Determine the (X, Y) coordinate at the center of the cell enclosing the given text.  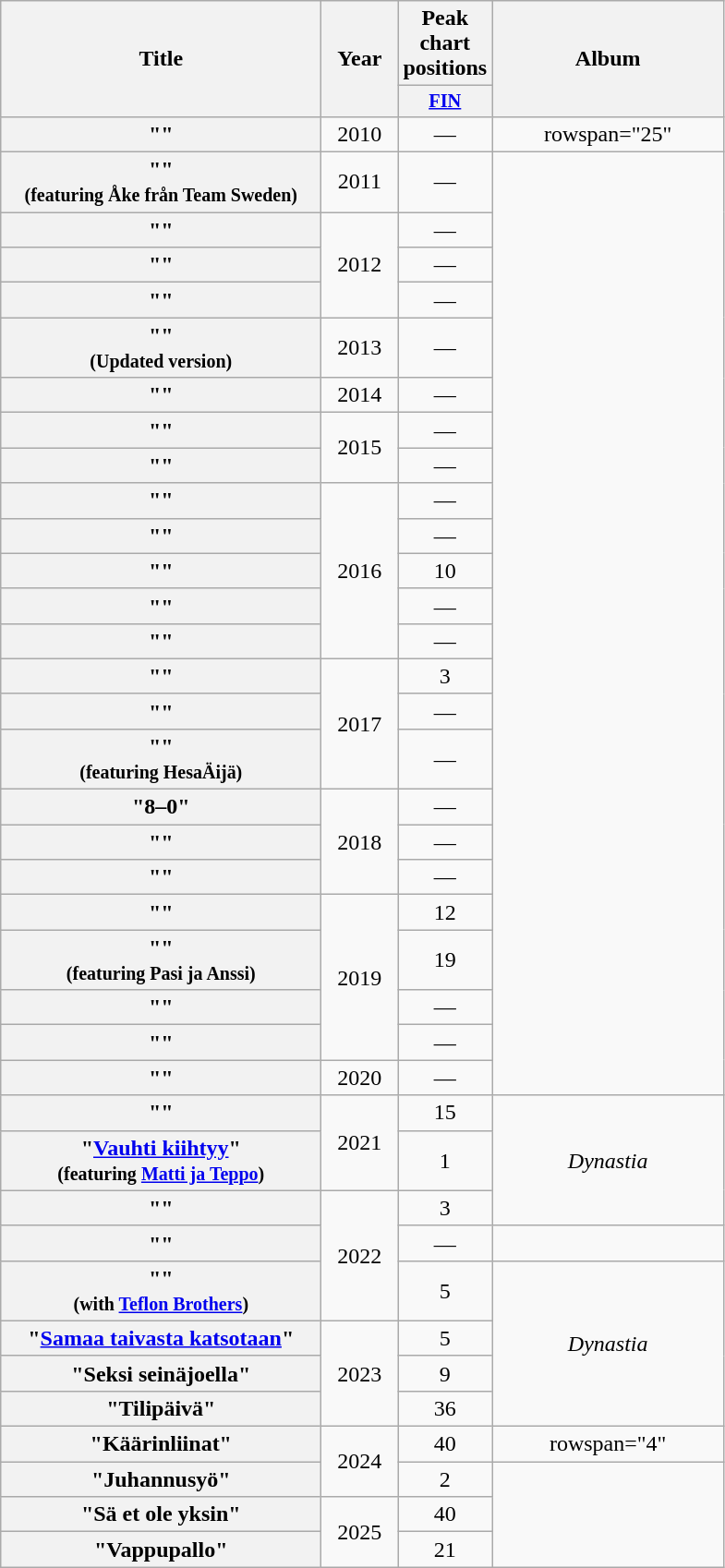
12 (445, 912)
2010 (360, 134)
rowspan="25" (608, 134)
"Vauhti kiihtyy"(featuring Matti ja Teppo) (161, 1160)
19 (445, 960)
""(Updated version) (161, 347)
21 (445, 1550)
2012 (360, 265)
9 (445, 1373)
2 (445, 1479)
2022 (360, 1256)
""(featuring Pasi ja Anssi) (161, 960)
10 (445, 571)
Title (161, 59)
2024 (360, 1462)
""(with Teflon Brothers) (161, 1291)
""(featuring Åke från Team Sweden) (161, 183)
rowspan="4" (608, 1444)
""(featuring HesaÄijä) (161, 759)
1 (445, 1160)
FIN (445, 102)
2013 (360, 347)
2020 (360, 1078)
"Juhannusyö" (161, 1479)
2019 (360, 977)
"Tilipäivä" (161, 1408)
"Seksi seinäjoella" (161, 1373)
2025 (360, 1532)
2016 (360, 571)
"Sä et ole yksin" (161, 1514)
2018 (360, 842)
"Käärinliinat" (161, 1444)
2023 (360, 1373)
2017 (360, 724)
15 (445, 1113)
36 (445, 1408)
2021 (360, 1143)
"8–0" (161, 807)
Album (608, 59)
2011 (360, 183)
Peak chart positions (445, 43)
"Samaa taivasta katsotaan" (161, 1338)
2015 (360, 448)
2014 (360, 395)
Year (360, 59)
"Vappupallo" (161, 1550)
